Locate the cell with the specified text and output its [x, y] center coordinate. 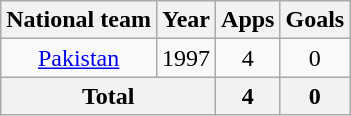
Year [186, 20]
Apps [248, 20]
Pakistan [79, 58]
National team [79, 20]
Goals [315, 20]
Total [108, 96]
1997 [186, 58]
